From the cell containing the given text, extract its center point as [X, Y] coordinate. 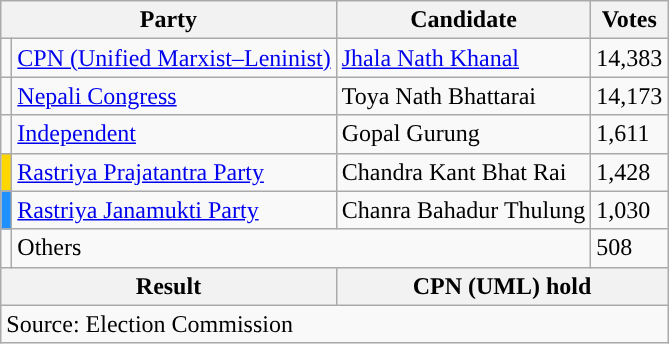
Result [168, 286]
Jhala Nath Khanal [464, 58]
Toya Nath Bhattarai [464, 96]
14,383 [630, 58]
14,173 [630, 96]
Candidate [464, 20]
Rastriya Janamukti Party [174, 210]
Source: Election Commission [334, 324]
Votes [630, 20]
Others [302, 248]
Party [168, 20]
CPN (Unified Marxist–Leninist) [174, 58]
Rastriya Prajatantra Party [174, 172]
CPN (UML) hold [502, 286]
1,611 [630, 134]
Independent [174, 134]
1,030 [630, 210]
Chanra Bahadur Thulung [464, 210]
1,428 [630, 172]
Gopal Gurung [464, 134]
Chandra Kant Bhat Rai [464, 172]
508 [630, 248]
Nepali Congress [174, 96]
